Locate the cell with the specified text and output its (X, Y) center coordinate. 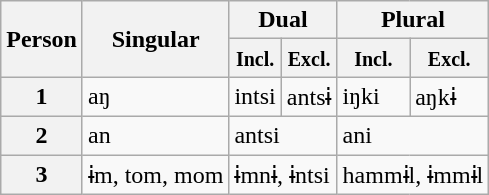
2 (42, 135)
antsi (283, 135)
aŋ (155, 97)
hammɨl, ɨmmɨl (413, 174)
ɨm, tom, mom (155, 174)
3 (42, 174)
aŋkɨ (450, 97)
ani (413, 135)
Dual (283, 20)
ɨmnɨ, ɨntsi (283, 174)
1 (42, 97)
Person (42, 39)
Singular (155, 39)
antsɨ (309, 97)
iŋki (374, 97)
Plural (413, 20)
intsi (255, 97)
an (155, 135)
